Determine the [x, y] coordinate at the center of the cell enclosing the given text.  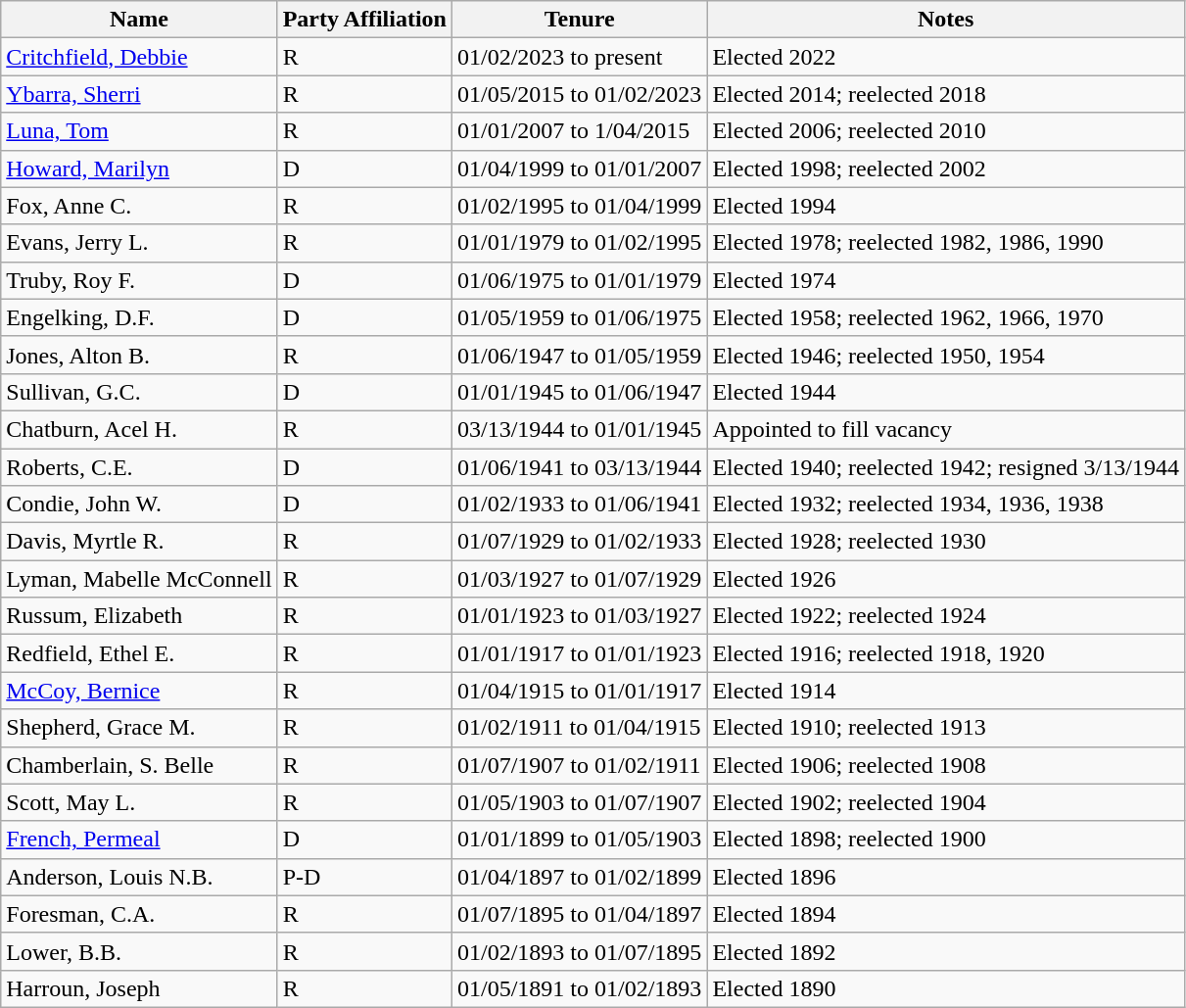
Luna, Tom [139, 131]
Elected 1898; reelected 1900 [946, 840]
01/07/1895 to 01/04/1897 [579, 914]
01/04/1999 to 01/01/2007 [579, 168]
Elected 1906; reelected 1908 [946, 765]
01/05/2015 to 01/02/2023 [579, 94]
Elected 1958; reelected 1962, 1966, 1970 [946, 317]
Elected 1932; reelected 1934, 1936, 1938 [946, 504]
01/02/1995 to 01/04/1999 [579, 206]
Harroun, Joseph [139, 988]
Elected 1922; reelected 1924 [946, 616]
01/01/1917 to 01/01/1923 [579, 653]
Condie, John W. [139, 504]
01/05/1959 to 01/06/1975 [579, 317]
Critchfield, Debbie [139, 57]
Ybarra, Sherri [139, 94]
01/01/1899 to 01/05/1903 [579, 840]
Tenure [579, 20]
Foresman, C.A. [139, 914]
Elected 2022 [946, 57]
Elected 1994 [946, 206]
Lyman, Mabelle McConnell [139, 579]
01/01/1945 to 01/06/1947 [579, 392]
01/07/1907 to 01/02/1911 [579, 765]
Fox, Anne C. [139, 206]
Elected 1940; reelected 1942; resigned 3/13/1944 [946, 467]
Notes [946, 20]
Elected 1974 [946, 280]
01/03/1927 to 01/07/1929 [579, 579]
Elected 1910; reelected 1913 [946, 728]
Elected 2014; reelected 2018 [946, 94]
Engelking, D.F. [139, 317]
Sullivan, G.C. [139, 392]
01/04/1915 to 01/01/1917 [579, 691]
Elected 1928; reelected 1930 [946, 542]
Elected 2006; reelected 2010 [946, 131]
French, Permeal [139, 840]
Elected 1892 [946, 951]
01/02/1933 to 01/06/1941 [579, 504]
Anderson, Louis N.B. [139, 877]
Elected 1896 [946, 877]
Party Affiliation [364, 20]
Shepherd, Grace M. [139, 728]
01/05/1891 to 01/02/1893 [579, 988]
03/13/1944 to 01/01/1945 [579, 429]
Elected 1944 [946, 392]
Elected 1902; reelected 1904 [946, 802]
Chatburn, Acel H. [139, 429]
Redfield, Ethel E. [139, 653]
Truby, Roy F. [139, 280]
01/01/1923 to 01/03/1927 [579, 616]
01/06/1975 to 01/01/1979 [579, 280]
Elected 1946; reelected 1950, 1954 [946, 355]
Evans, Jerry L. [139, 243]
01/07/1929 to 01/02/1933 [579, 542]
Elected 1916; reelected 1918, 1920 [946, 653]
Lower, B.B. [139, 951]
P-D [364, 877]
Elected 1890 [946, 988]
Russum, Elizabeth [139, 616]
Elected 1978; reelected 1982, 1986, 1990 [946, 243]
Roberts, C.E. [139, 467]
01/02/1911 to 01/04/1915 [579, 728]
01/01/2007 to 1/04/2015 [579, 131]
Elected 1894 [946, 914]
Elected 1998; reelected 2002 [946, 168]
01/01/1979 to 01/02/1995 [579, 243]
Appointed to fill vacancy [946, 429]
Chamberlain, S. Belle [139, 765]
01/06/1947 to 01/05/1959 [579, 355]
01/06/1941 to 03/13/1944 [579, 467]
Davis, Myrtle R. [139, 542]
Howard, Marilyn [139, 168]
01/05/1903 to 01/07/1907 [579, 802]
McCoy, Bernice [139, 691]
01/02/1893 to 01/07/1895 [579, 951]
Elected 1914 [946, 691]
Elected 1926 [946, 579]
Scott, May L. [139, 802]
01/02/2023 to present [579, 57]
Name [139, 20]
Jones, Alton B. [139, 355]
01/04/1897 to 01/02/1899 [579, 877]
